Return [x, y] of the center of cell containing provided text 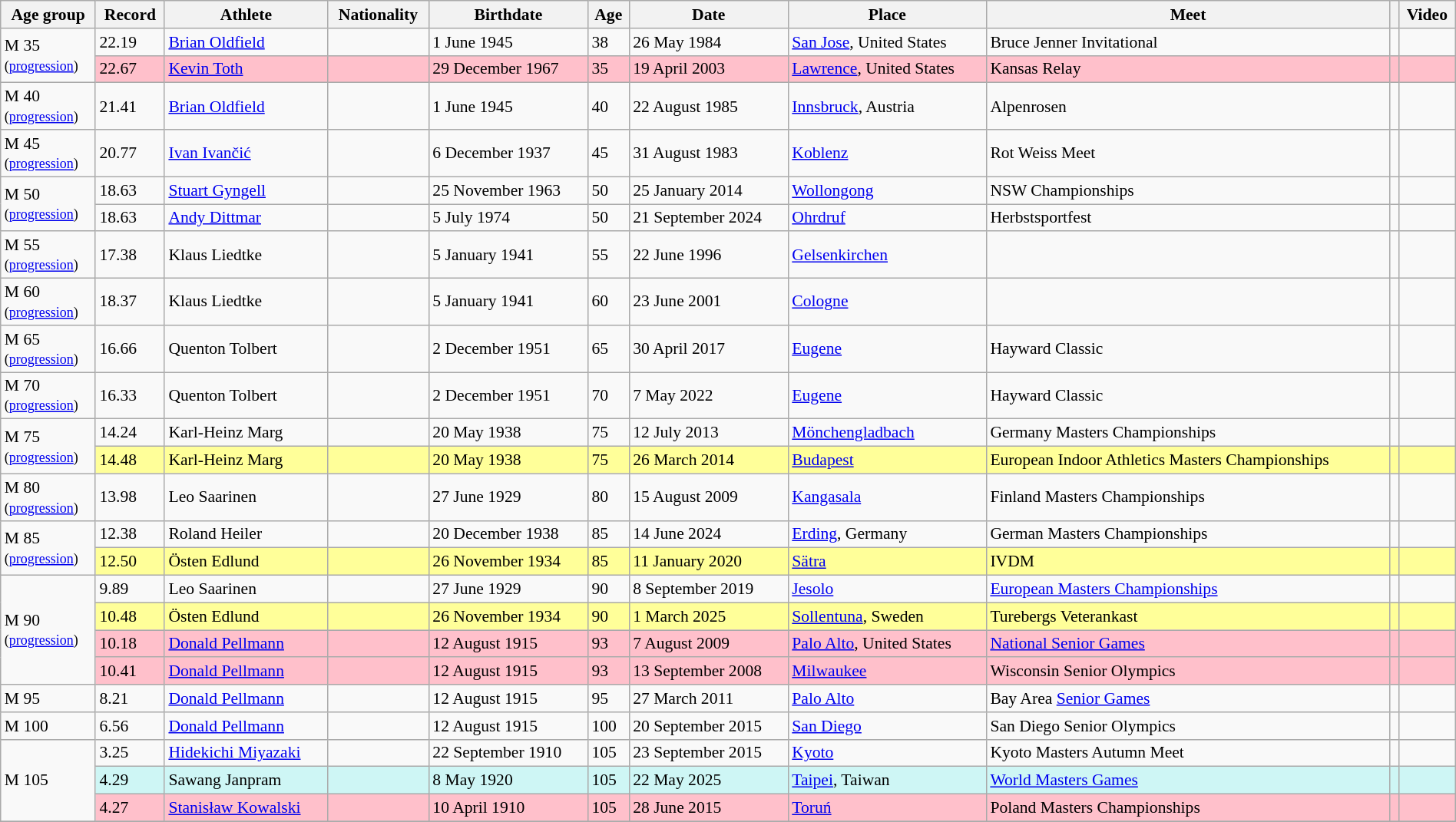
Jesolo [887, 589]
Roland Heiler [246, 534]
35 [608, 69]
Germany Masters Championships [1187, 433]
29 December 1967 [508, 69]
Stuart Gyngell [246, 190]
23 September 2015 [708, 753]
12.38 [130, 534]
28 June 2015 [708, 808]
M 60 (progression) [48, 302]
NSW Championships [1187, 190]
Palo Alto [887, 698]
San Diego Senior Olympics [1187, 726]
M 105 [48, 780]
World Masters Games [1187, 781]
Ivan Ivančić [246, 154]
5 July 1974 [508, 218]
10 April 1910 [508, 808]
Age group [48, 15]
3.25 [130, 753]
Hidekichi Miyazaki [246, 753]
M 80 (progression) [48, 497]
65 [608, 348]
M 45 (progression) [48, 154]
Kansas Relay [1187, 69]
7 May 2022 [708, 396]
M 50 (progression) [48, 204]
8 September 2019 [708, 589]
6 December 1937 [508, 154]
Koblenz [887, 154]
1 March 2025 [708, 616]
Ohrdruf [887, 218]
Andy Dittmar [246, 218]
Mönchengladbach [887, 433]
23 June 2001 [708, 302]
Budapest [887, 461]
31 August 1983 [708, 154]
8 May 1920 [508, 781]
M 55 (progression) [48, 255]
Wisconsin Senior Olympics [1187, 672]
22.67 [130, 69]
Innsbruck, Austria [887, 106]
Sätra [887, 562]
San Diego [887, 726]
21 September 2024 [708, 218]
11 January 2020 [708, 562]
Record [130, 15]
13.98 [130, 497]
25 January 2014 [708, 190]
Cologne [887, 302]
M 65 (progression) [48, 348]
9.89 [130, 589]
M 35 (progression) [48, 55]
Gelsenkirchen [887, 255]
10.41 [130, 672]
European Masters Championships [1187, 589]
Meet [1187, 15]
Poland Masters Championships [1187, 808]
Athlete [246, 15]
Toruń [887, 808]
18.37 [130, 302]
21.41 [130, 106]
M 40 (progression) [48, 106]
San Jose, United States [887, 42]
16.66 [130, 348]
22 September 1910 [508, 753]
German Masters Championships [1187, 534]
25 November 1963 [508, 190]
Stanisław Kowalski [246, 808]
Turebergs Veterankast [1187, 616]
Place [887, 15]
10.18 [130, 644]
Sollentuna, Sweden [887, 616]
Sawang Janpram [246, 781]
Wollongong [887, 190]
26 May 1984 [708, 42]
Lawrence, United States [887, 69]
Kyoto Masters Autumn Meet [1187, 753]
M 95 [48, 698]
14 June 2024 [708, 534]
20 September 2015 [708, 726]
22.19 [130, 42]
M 70 (progression) [48, 396]
Date [708, 15]
19 April 2003 [708, 69]
Kyoto [887, 753]
22 May 2025 [708, 781]
95 [608, 698]
14.24 [130, 433]
M 90 (progression) [48, 630]
6.56 [130, 726]
70 [608, 396]
12.50 [130, 562]
10.48 [130, 616]
17.38 [130, 255]
60 [608, 302]
Herbstsportfest [1187, 218]
Alpenrosen [1187, 106]
4.27 [130, 808]
Kangasala [887, 497]
22 June 1996 [708, 255]
European Indoor Athletics Masters Championships [1187, 461]
13 September 2008 [708, 672]
45 [608, 154]
26 March 2014 [708, 461]
M 85 (progression) [48, 548]
Bruce Jenner Invitational [1187, 42]
4.29 [130, 781]
80 [608, 497]
40 [608, 106]
M 100 [48, 726]
100 [608, 726]
Bay Area Senior Games [1187, 698]
Kevin Toth [246, 69]
7 August 2009 [708, 644]
Age [608, 15]
15 August 2009 [708, 497]
38 [608, 42]
12 July 2013 [708, 433]
Finland Masters Championships [1187, 497]
27 March 2011 [708, 698]
IVDM [1187, 562]
30 April 2017 [708, 348]
55 [608, 255]
Rot Weiss Meet [1187, 154]
20 December 1938 [508, 534]
Video [1427, 15]
Erding, Germany [887, 534]
National Senior Games [1187, 644]
M 75 (progression) [48, 447]
Nationality [378, 15]
16.33 [130, 396]
8.21 [130, 698]
Milwaukee [887, 672]
22 August 1985 [708, 106]
Birthdate [508, 15]
14.48 [130, 461]
Taipei, Taiwan [887, 781]
Palo Alto, United States [887, 644]
20.77 [130, 154]
